Provide the (x, y) coordinate of the cell's center where the given text is located.  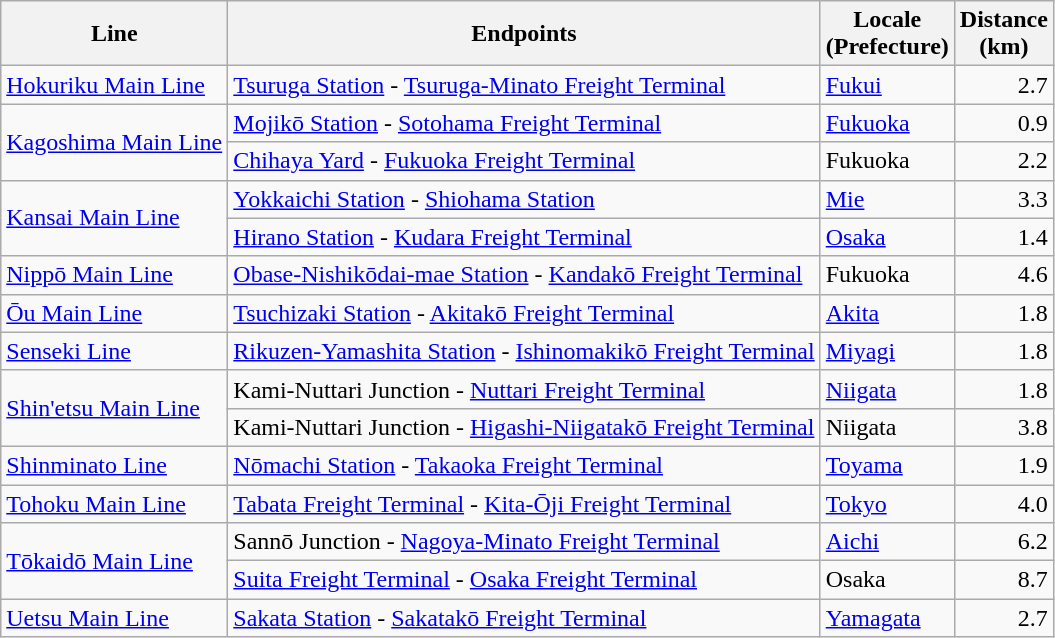
Nōmachi Station - Takaoka Freight Terminal (524, 465)
Sannō Junction - Nagoya-Minato Freight Terminal (524, 542)
Tohoku Main Line (114, 503)
Tokyo (887, 503)
Chihaya Yard - Fukuoka Freight Terminal (524, 161)
Obase-Nishikōdai-mae Station - Kandakō Freight Terminal (524, 275)
1.9 (1004, 465)
Yamagata (887, 618)
Rikuzen-Yamashita Station - Ishinomakikō Freight Terminal (524, 351)
Hokuriku Main Line (114, 85)
Tabata Freight Terminal - Kita-Ōji Freight Terminal (524, 503)
Suita Freight Terminal - Osaka Freight Terminal (524, 580)
Mojikō Station - Sotohama Freight Terminal (524, 123)
8.7 (1004, 580)
Shinminato Line (114, 465)
Yokkaichi Station - Shiohama Station (524, 199)
Endpoints (524, 34)
Kami-Nuttari Junction - Nuttari Freight Terminal (524, 389)
4.0 (1004, 503)
3.8 (1004, 427)
Miyagi (887, 351)
3.3 (1004, 199)
4.6 (1004, 275)
2.2 (1004, 161)
Fukui (887, 85)
Toyama (887, 465)
Hirano Station - Kudara Freight Terminal (524, 237)
Distance(km) (1004, 34)
6.2 (1004, 542)
0.9 (1004, 123)
Akita (887, 313)
Tōkaidō Main Line (114, 561)
Sakata Station - Sakatakō Freight Terminal (524, 618)
1.4 (1004, 237)
Kami-Nuttari Junction - Higashi-Niigatakō Freight Terminal (524, 427)
Tsuchizaki Station - Akitakō Freight Terminal (524, 313)
Uetsu Main Line (114, 618)
Shin'etsu Main Line (114, 408)
Tsuruga Station - Tsuruga-Minato Freight Terminal (524, 85)
Locale(Prefecture) (887, 34)
Ōu Main Line (114, 313)
Line (114, 34)
Nippō Main Line (114, 275)
Kagoshima Main Line (114, 142)
Kansai Main Line (114, 218)
Aichi (887, 542)
Mie (887, 199)
Senseki Line (114, 351)
